Find where the given text appears and provide that cell's center as [X, Y] coordinate. 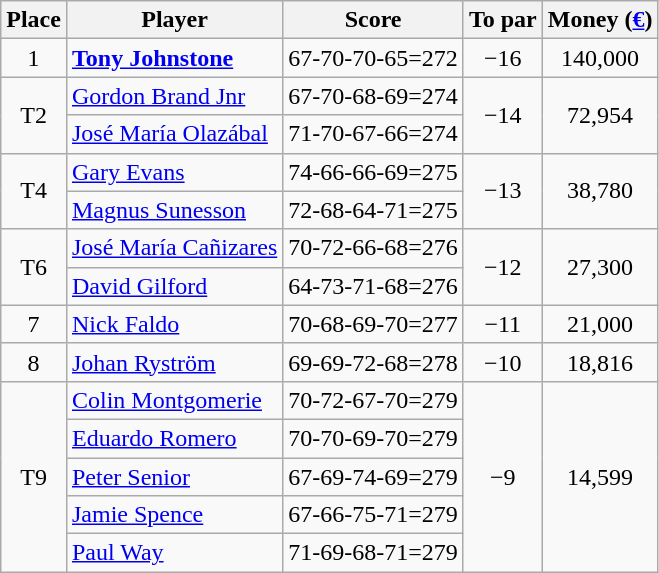
71-70-67-66=274 [374, 134]
18,816 [600, 362]
Player [174, 20]
8 [34, 362]
70-72-67-70=279 [374, 400]
70-70-69-70=279 [374, 438]
−9 [502, 476]
7 [34, 324]
Colin Montgomerie [174, 400]
Eduardo Romero [174, 438]
T9 [34, 476]
72-68-64-71=275 [374, 210]
67-70-68-69=274 [374, 96]
Paul Way [174, 553]
José María Cañizares [174, 248]
−11 [502, 324]
21,000 [600, 324]
Nick Faldo [174, 324]
27,300 [600, 267]
Score [374, 20]
Jamie Spence [174, 515]
T6 [34, 267]
Johan Ryström [174, 362]
Gordon Brand Jnr [174, 96]
David Gilford [174, 286]
1 [34, 58]
69-69-72-68=278 [374, 362]
Peter Senior [174, 477]
−12 [502, 267]
T2 [34, 115]
72,954 [600, 115]
José María Olazábal [174, 134]
Place [34, 20]
70-68-69-70=277 [374, 324]
74-66-66-69=275 [374, 172]
70-72-66-68=276 [374, 248]
To par [502, 20]
67-70-70-65=272 [374, 58]
14,599 [600, 476]
−14 [502, 115]
−13 [502, 191]
67-69-74-69=279 [374, 477]
Tony Johnstone [174, 58]
Money (€) [600, 20]
T4 [34, 191]
140,000 [600, 58]
−10 [502, 362]
64-73-71-68=276 [374, 286]
71-69-68-71=279 [374, 553]
Magnus Sunesson [174, 210]
Gary Evans [174, 172]
−16 [502, 58]
38,780 [600, 191]
67-66-75-71=279 [374, 515]
